Return (X, Y) of the center of cell containing provided text 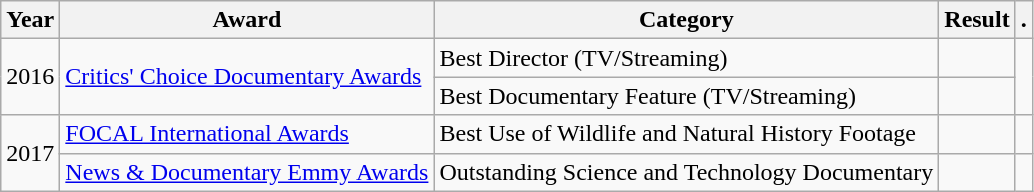
Critics' Choice Documentary Awards (247, 77)
Best Use of Wildlife and Natural History Footage (686, 134)
News & Documentary Emmy Awards (247, 172)
Year (30, 20)
Award (247, 20)
Result (977, 20)
FOCAL International Awards (247, 134)
Best Documentary Feature (TV/Streaming) (686, 96)
Best Director (TV/Streaming) (686, 58)
Category (686, 20)
2016 (30, 77)
2017 (30, 153)
. (1024, 20)
Outstanding Science and Technology Documentary (686, 172)
